Search for the cell housing the specified text and yield its [X, Y] center coordinate. 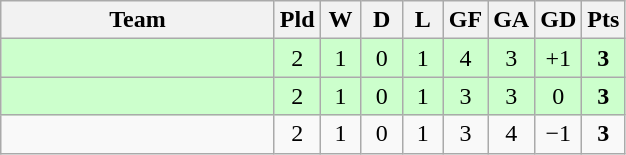
Pts [604, 20]
W [340, 20]
Pld [297, 20]
L [422, 20]
GA [512, 20]
−1 [558, 134]
D [382, 20]
GF [465, 20]
GD [558, 20]
+1 [558, 58]
Team [138, 20]
